Find where the given text appears and provide that cell's center as (x, y) coordinate. 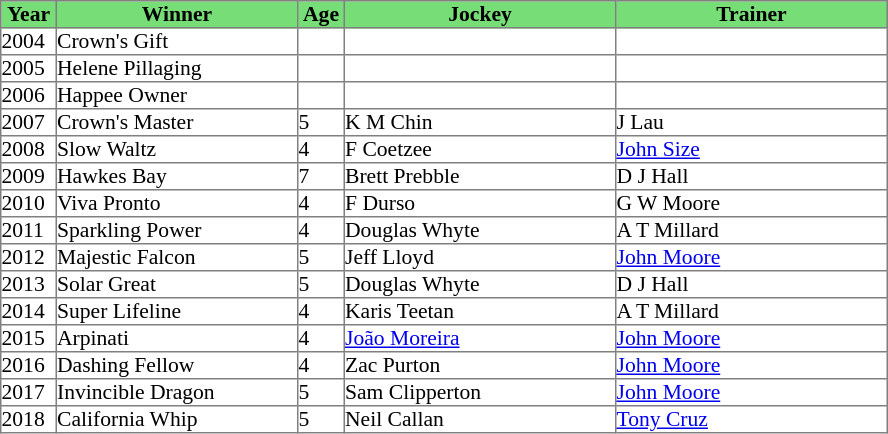
2011 (29, 230)
Winner (177, 14)
Sam Clipperton (480, 392)
Arpinati (177, 338)
Jockey (480, 14)
7 (321, 176)
2006 (29, 96)
2018 (29, 420)
California Whip (177, 420)
2007 (29, 122)
Neil Callan (480, 420)
Crown's Gift (177, 42)
2009 (29, 176)
Happee Owner (177, 96)
Majestic Falcon (177, 258)
2005 (29, 68)
Super Lifeline (177, 312)
2015 (29, 338)
Hawkes Bay (177, 176)
2017 (29, 392)
Brett Prebble (480, 176)
Dashing Fellow (177, 366)
Tony Cruz (752, 420)
2016 (29, 366)
J Lau (752, 122)
John Size (752, 150)
Crown's Master (177, 122)
João Moreira (480, 338)
Year (29, 14)
Jeff Lloyd (480, 258)
2004 (29, 42)
Sparkling Power (177, 230)
F Durso (480, 204)
Trainer (752, 14)
K M Chin (480, 122)
Helene Pillaging (177, 68)
Invincible Dragon (177, 392)
Slow Waltz (177, 150)
Solar Great (177, 284)
2013 (29, 284)
2008 (29, 150)
2014 (29, 312)
F Coetzee (480, 150)
G W Moore (752, 204)
2010 (29, 204)
2012 (29, 258)
Karis Teetan (480, 312)
Age (321, 14)
Zac Purton (480, 366)
Viva Pronto (177, 204)
